Locate the cell with the specified text and output its (x, y) center coordinate. 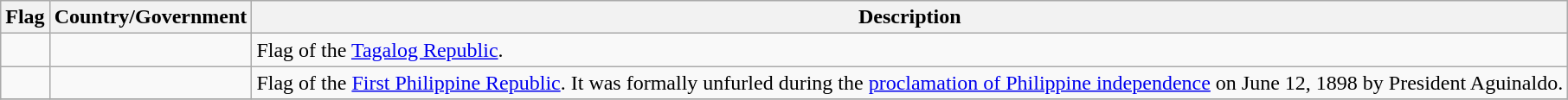
Description (910, 17)
Flag of the Tagalog Republic. (910, 50)
Flag (25, 17)
Country/Government (151, 17)
